Locate the cell with the specified text and output its [x, y] center coordinate. 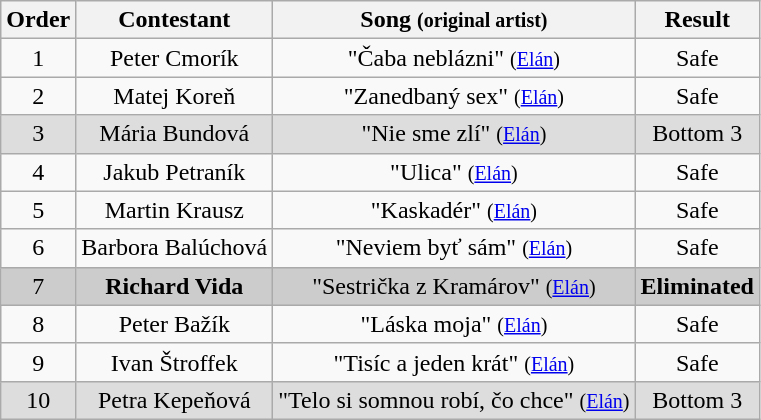
Jakub Petraník [174, 172]
"Kaskadér" (Elán) [454, 210]
Petra Kepeňová [174, 400]
"Tisíc a jeden krát" (Elán) [454, 362]
Peter Cmorík [174, 58]
8 [38, 324]
10 [38, 400]
"Telo si somnou robí, čo chce" (Elán) [454, 400]
"Sestrička z Kramárov" (Elán) [454, 286]
Barbora Balúchová [174, 248]
7 [38, 286]
6 [38, 248]
"Neviem byť sám" (Elán) [454, 248]
Peter Bažík [174, 324]
1 [38, 58]
"Čaba neblázni" (Elán) [454, 58]
4 [38, 172]
"Zanedbaný sex" (Elán) [454, 96]
2 [38, 96]
Matej Koreň [174, 96]
Richard Vida [174, 286]
3 [38, 134]
"Ulica" (Elán) [454, 172]
Contestant [174, 20]
9 [38, 362]
Mária Bundová [174, 134]
Eliminated [697, 286]
"Láska moja" (Elán) [454, 324]
Result [697, 20]
Ivan Štroffek [174, 362]
5 [38, 210]
Martin Krausz [174, 210]
"Nie sme zlí" (Elán) [454, 134]
Song (original artist) [454, 20]
Order [38, 20]
